Pinpoint the cell where the given text exists, returning its (x, y) midpoint coordinate. 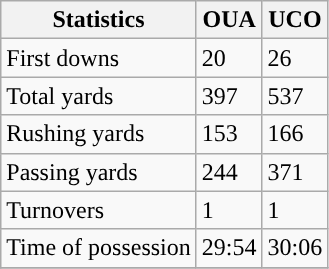
Passing yards (99, 172)
Time of possession (99, 248)
Statistics (99, 20)
166 (295, 134)
OUA (229, 20)
153 (229, 134)
Rushing yards (99, 134)
20 (229, 58)
First downs (99, 58)
29:54 (229, 248)
397 (229, 96)
Turnovers (99, 210)
UCO (295, 20)
26 (295, 58)
30:06 (295, 248)
537 (295, 96)
371 (295, 172)
Total yards (99, 96)
244 (229, 172)
